Return [X, Y] of the center of cell containing provided text 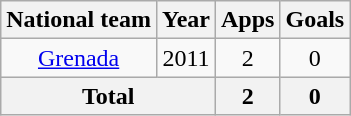
Total [108, 96]
2011 [186, 58]
Year [186, 20]
Goals [315, 20]
National team [79, 20]
Grenada [79, 58]
Apps [248, 20]
